Search for the cell housing the specified text and yield its [X, Y] center coordinate. 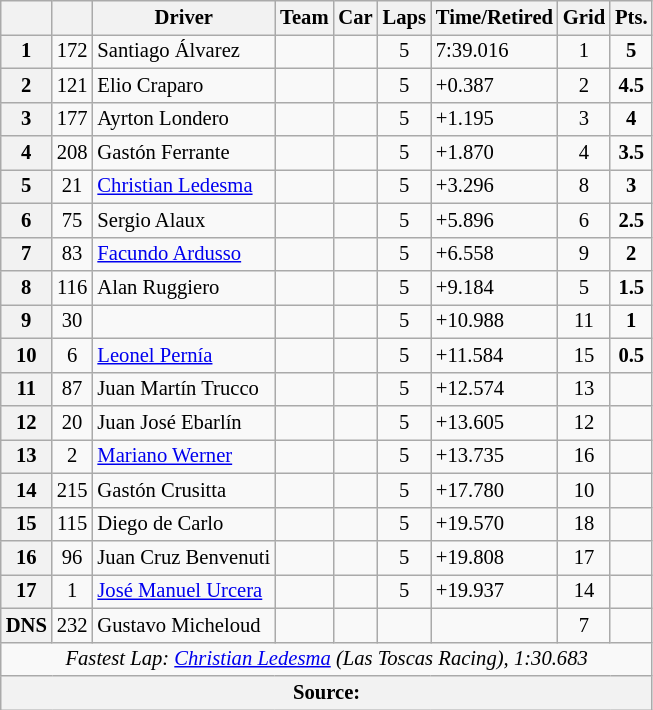
+1.870 [494, 153]
+17.780 [494, 490]
75 [72, 220]
Fastest Lap: Christian Ledesma (Las Toscas Racing), 1:30.683 [327, 659]
Grid [584, 17]
Juan Cruz Benvenuti [184, 557]
18 [584, 524]
215 [72, 490]
232 [72, 625]
2.5 [631, 220]
Elio Craparo [184, 85]
Diego de Carlo [184, 524]
4.5 [631, 85]
121 [72, 85]
Driver [184, 17]
José Manuel Urcera [184, 591]
Christian Ledesma [184, 186]
Gastón Crusitta [184, 490]
Car [355, 17]
30 [72, 321]
Ayrton Londero [184, 119]
+11.584 [494, 355]
+0.387 [494, 85]
Facundo Ardusso [184, 254]
116 [72, 287]
Leonel Pernía [184, 355]
Pts. [631, 17]
Time/Retired [494, 17]
96 [72, 557]
+13.605 [494, 423]
Gustavo Micheloud [184, 625]
Juan Martín Trucco [184, 389]
87 [72, 389]
3.5 [631, 153]
Gastón Ferrante [184, 153]
7:39.016 [494, 51]
+9.184 [494, 287]
+6.558 [494, 254]
Sergio Alaux [184, 220]
+12.574 [494, 389]
Team [304, 17]
+19.570 [494, 524]
177 [72, 119]
Juan José Ebarlín [184, 423]
+19.937 [494, 591]
Mariano Werner [184, 456]
+1.195 [494, 119]
+19.808 [494, 557]
+10.988 [494, 321]
+13.735 [494, 456]
1.5 [631, 287]
0.5 [631, 355]
20 [72, 423]
115 [72, 524]
Santiago Álvarez [184, 51]
83 [72, 254]
21 [72, 186]
Alan Ruggiero [184, 287]
Laps [404, 17]
Source: [327, 693]
+5.896 [494, 220]
+3.296 [494, 186]
172 [72, 51]
DNS [26, 625]
208 [72, 153]
